Identify which cell holds the provided text, then report its (X, Y) central coordinate. 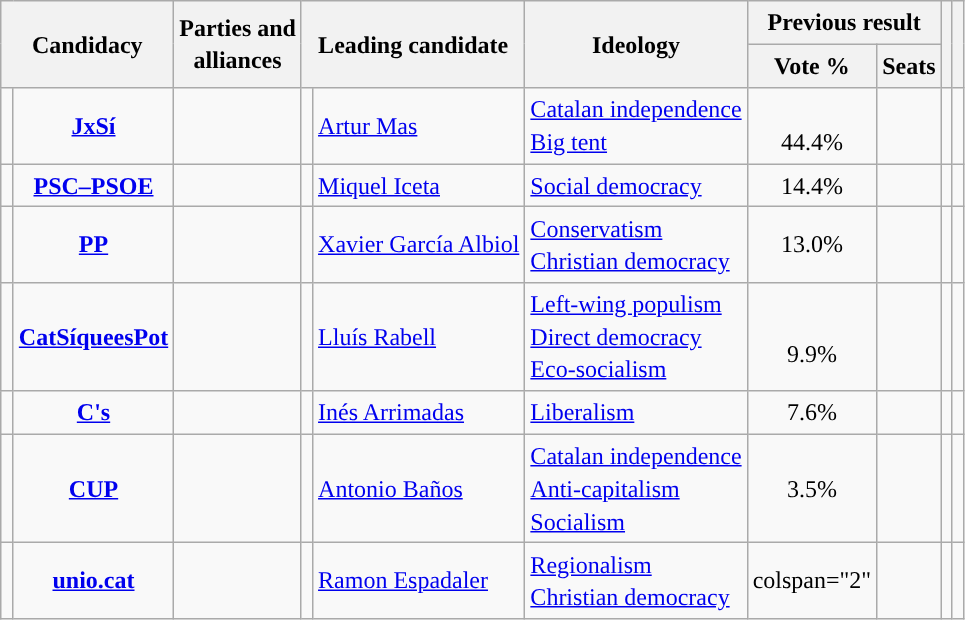
Catalan independenceBig tent (636, 126)
3.5% (812, 488)
44.4% (812, 126)
Leading candidate (412, 44)
JxSí (93, 126)
Parties andalliances (238, 44)
CUP (93, 488)
Antonio Baños (419, 488)
ConservatismChristian democracy (636, 245)
CatSíqueesPot (93, 337)
Inés Arrimadas (419, 412)
9.9% (812, 337)
Vote % (812, 66)
Miquel Iceta (419, 186)
7.6% (812, 412)
Seats (909, 66)
PSC–PSOE (93, 186)
colspan="2" (812, 581)
14.4% (812, 186)
Left-wing populismDirect democracyEco-socialism (636, 337)
Liberalism (636, 412)
Candidacy (88, 44)
Artur Mas (419, 126)
Ideology (636, 44)
Xavier García Albiol (419, 245)
RegionalismChristian democracy (636, 581)
Catalan independenceAnti-capitalismSocialism (636, 488)
PP (93, 245)
13.0% (812, 245)
Ramon Espadaler (419, 581)
unio.cat (93, 581)
C's (93, 412)
Social democracy (636, 186)
Previous result (844, 22)
Lluís Rabell (419, 337)
